From the cell containing the given text, extract its center point as (x, y) coordinate. 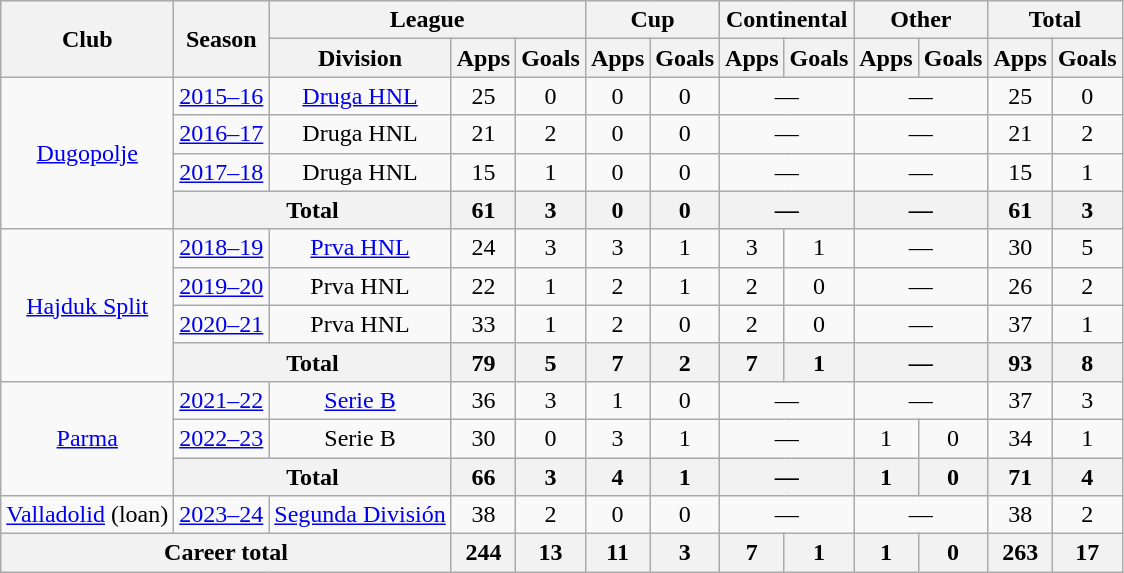
24 (483, 248)
71 (1020, 477)
Hajduk Split (88, 305)
244 (483, 553)
Career total (226, 553)
2018–19 (222, 248)
93 (1020, 362)
2019–20 (222, 286)
Dugopolje (88, 153)
34 (1020, 438)
Continental (787, 20)
2022–23 (222, 438)
Other (921, 20)
8 (1087, 362)
2017–18 (222, 172)
66 (483, 477)
2015–16 (222, 96)
Parma (88, 438)
League (428, 20)
Division (360, 58)
26 (1020, 286)
22 (483, 286)
11 (617, 553)
2016–17 (222, 134)
2021–22 (222, 400)
13 (551, 553)
Cup (652, 20)
17 (1087, 553)
2023–24 (222, 515)
Club (88, 39)
79 (483, 362)
36 (483, 400)
2020–21 (222, 324)
263 (1020, 553)
33 (483, 324)
Valladolid (loan) (88, 515)
Segunda División (360, 515)
Season (222, 39)
